Detect which cell encompasses the target text, then output its [x, y] center coordinate. 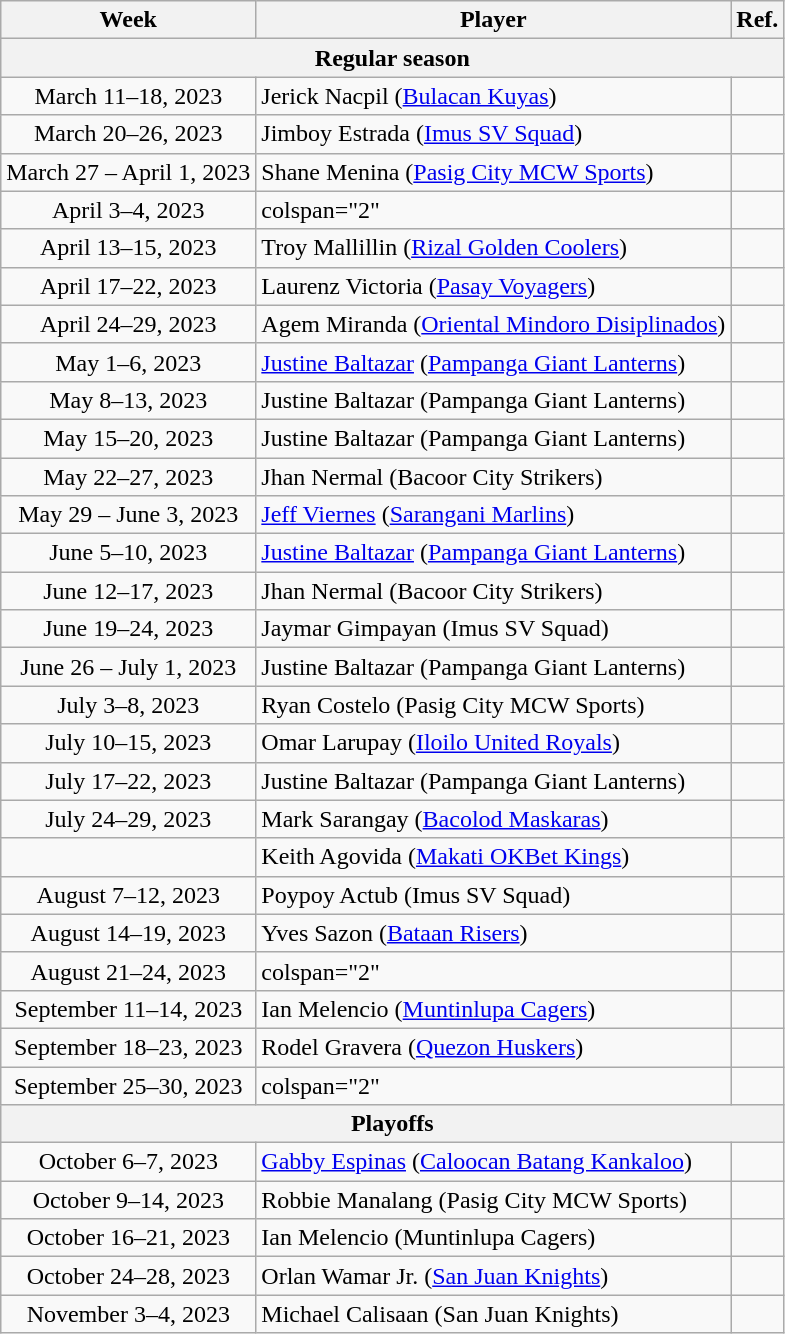
Mark Sarangay (Bacolod Maskaras) [494, 819]
August 14–19, 2023 [128, 933]
April 24–29, 2023 [128, 324]
June 26 – July 1, 2023 [128, 667]
Jaymar Gimpayan (Imus SV Squad) [494, 629]
Orlan Wamar Jr. (San Juan Knights) [494, 1276]
April 13–15, 2023 [128, 248]
June 12–17, 2023 [128, 591]
Shane Menina (Pasig City MCW Sports) [494, 172]
September 18–23, 2023 [128, 1047]
Robbie Manalang (Pasig City MCW Sports) [494, 1200]
April 17–22, 2023 [128, 286]
Ref. [758, 20]
Playoffs [392, 1124]
October 16–21, 2023 [128, 1238]
Regular season [392, 58]
March 11–18, 2023 [128, 96]
June 5–10, 2023 [128, 553]
Poypoy Actub (Imus SV Squad) [494, 895]
July 3–8, 2023 [128, 705]
Keith Agovida (Makati OKBet Kings) [494, 857]
September 25–30, 2023 [128, 1085]
Jeff Viernes (Sarangani Marlins) [494, 515]
Rodel Gravera (Quezon Huskers) [494, 1047]
May 29 – June 3, 2023 [128, 515]
Jimboy Estrada (Imus SV Squad) [494, 134]
May 8–13, 2023 [128, 400]
May 15–20, 2023 [128, 438]
October 24–28, 2023 [128, 1276]
Jerick Nacpil (Bulacan Kuyas) [494, 96]
Week [128, 20]
November 3–4, 2023 [128, 1314]
October 6–7, 2023 [128, 1162]
Yves Sazon (Bataan Risers) [494, 933]
August 21–24, 2023 [128, 971]
March 20–26, 2023 [128, 134]
August 7–12, 2023 [128, 895]
Michael Calisaan (San Juan Knights) [494, 1314]
July 10–15, 2023 [128, 743]
September 11–14, 2023 [128, 1009]
Omar Larupay (Iloilo United Royals) [494, 743]
Troy Mallillin (Rizal Golden Coolers) [494, 248]
October 9–14, 2023 [128, 1200]
April 3–4, 2023 [128, 210]
Agem Miranda (Oriental Mindoro Disiplinados) [494, 324]
May 1–6, 2023 [128, 362]
Ryan Costelo (Pasig City MCW Sports) [494, 705]
July 24–29, 2023 [128, 819]
July 17–22, 2023 [128, 781]
Laurenz Victoria (Pasay Voyagers) [494, 286]
Gabby Espinas (Caloocan Batang Kankaloo) [494, 1162]
June 19–24, 2023 [128, 629]
March 27 – April 1, 2023 [128, 172]
Player [494, 20]
May 22–27, 2023 [128, 477]
